Determine the [X, Y] coordinate at the center of the cell enclosing the given text.  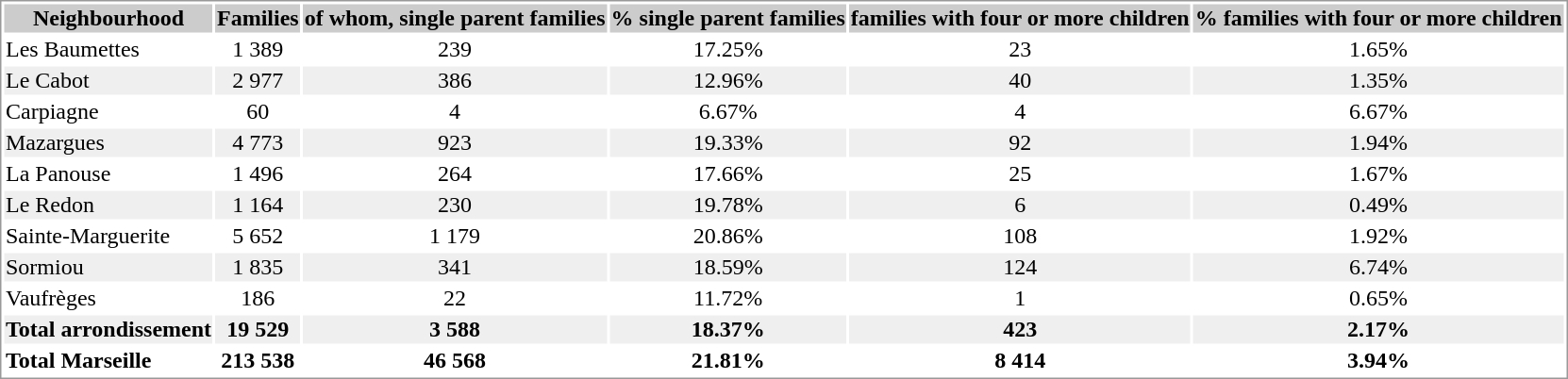
18.37% [728, 329]
17.25% [728, 50]
17.66% [728, 174]
Vaufrèges [108, 299]
1 835 [259, 267]
92 [1020, 142]
40 [1020, 80]
25 [1020, 174]
5 652 [259, 237]
19 529 [259, 329]
19.78% [728, 205]
Mazargues [108, 142]
% single parent families [728, 18]
% families with four or more children [1378, 18]
264 [455, 174]
8 414 [1020, 361]
Total Marseille [108, 361]
6 [1020, 205]
1 [1020, 299]
3 588 [455, 329]
2 977 [259, 80]
1.65% [1378, 50]
213 538 [259, 361]
46 568 [455, 361]
186 [259, 299]
Sormiou [108, 267]
108 [1020, 237]
12.96% [728, 80]
1 179 [455, 237]
22 [455, 299]
11.72% [728, 299]
Families [259, 18]
1 164 [259, 205]
Neighbourhood [108, 18]
923 [455, 142]
2.17% [1378, 329]
1.67% [1378, 174]
La Panouse [108, 174]
239 [455, 50]
1 389 [259, 50]
Sainte-Marguerite [108, 237]
423 [1020, 329]
Les Baumettes [108, 50]
0.49% [1378, 205]
23 [1020, 50]
386 [455, 80]
Le Cabot [108, 80]
3.94% [1378, 361]
Carpiagne [108, 112]
4 773 [259, 142]
6.74% [1378, 267]
1.94% [1378, 142]
60 [259, 112]
18.59% [728, 267]
19.33% [728, 142]
230 [455, 205]
0.65% [1378, 299]
124 [1020, 267]
families with four or more children [1020, 18]
Total arrondissement [108, 329]
1.35% [1378, 80]
of whom, single parent families [455, 18]
341 [455, 267]
1 496 [259, 174]
21.81% [728, 361]
Le Redon [108, 205]
1.92% [1378, 237]
20.86% [728, 237]
